From the cell containing the given text, extract its center point as (X, Y) coordinate. 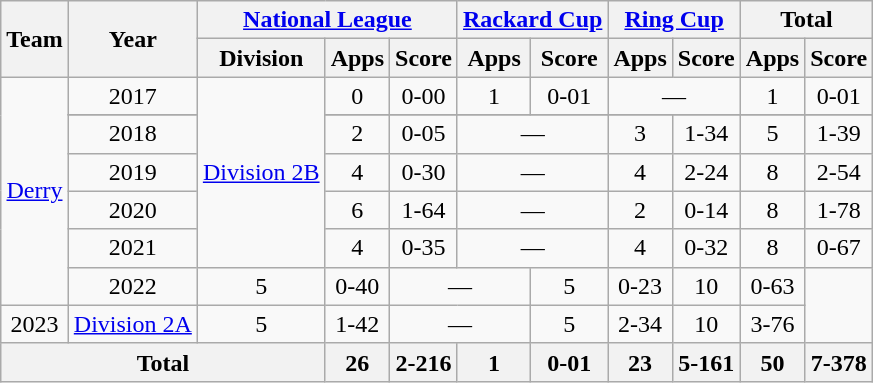
1-39 (839, 134)
0-35 (424, 248)
0-32 (706, 248)
6 (357, 210)
Derry (35, 191)
26 (357, 362)
3-76 (772, 324)
0 (357, 96)
23 (640, 362)
2-216 (424, 362)
0-14 (706, 210)
7-378 (839, 362)
2021 (132, 248)
National League (327, 20)
2019 (132, 172)
5-161 (706, 362)
Division 2B (261, 172)
2-34 (640, 324)
2022 (132, 286)
0-00 (424, 96)
1-34 (706, 134)
0-05 (424, 134)
2017 (132, 96)
2018 (132, 134)
1-64 (424, 210)
1-78 (839, 210)
0-67 (839, 248)
Division 2A (132, 324)
2023 (35, 324)
Division (261, 58)
2020 (132, 210)
2-24 (706, 172)
Year (132, 39)
Team (35, 39)
Ring Cup (674, 20)
0-63 (772, 286)
0-23 (640, 286)
2-54 (839, 172)
1-42 (357, 324)
3 (640, 134)
0-40 (357, 286)
50 (772, 362)
0-30 (424, 172)
Rackard Cup (532, 20)
